Capture the cell that displays the provided text and extract its [x, y] central coordinate. 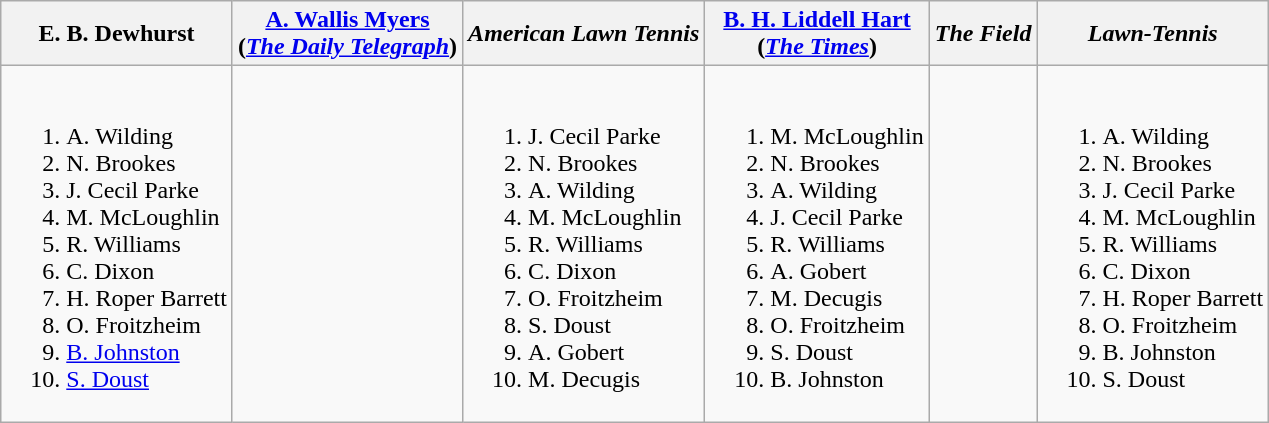
B. H. Liddell Hart(The Times) [817, 34]
J. Cecil Parke N. Brookes A. Wilding M. McLoughlin R. Williams C. Dixon O. Froitzheim S. Doust A. Gobert M. Decugis [584, 244]
A. Wallis Myers(The Daily Telegraph) [347, 34]
M. McLoughlin N. Brookes A. Wilding J. Cecil Parke R. Williams A. Gobert M. Decugis O. Froitzheim S. Doust B. Johnston [817, 244]
The Field [983, 34]
Lawn-Tennis [1153, 34]
American Lawn Tennis [584, 34]
E. B. Dewhurst [117, 34]
